Search for the cell housing the specified text and yield its (x, y) center coordinate. 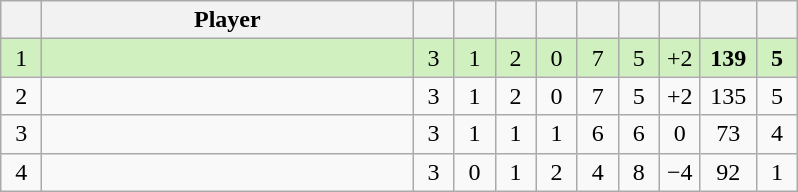
−4 (680, 172)
139 (728, 58)
73 (728, 134)
92 (728, 172)
135 (728, 96)
8 (638, 172)
Player (228, 20)
